Locate the cell with the specified text and output its [X, Y] center coordinate. 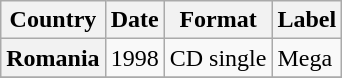
Mega [307, 58]
1998 [134, 58]
Label [307, 20]
Date [134, 20]
CD single [218, 58]
Romania [53, 58]
Format [218, 20]
Country [53, 20]
